Capture the cell that displays the provided text and extract its [x, y] central coordinate. 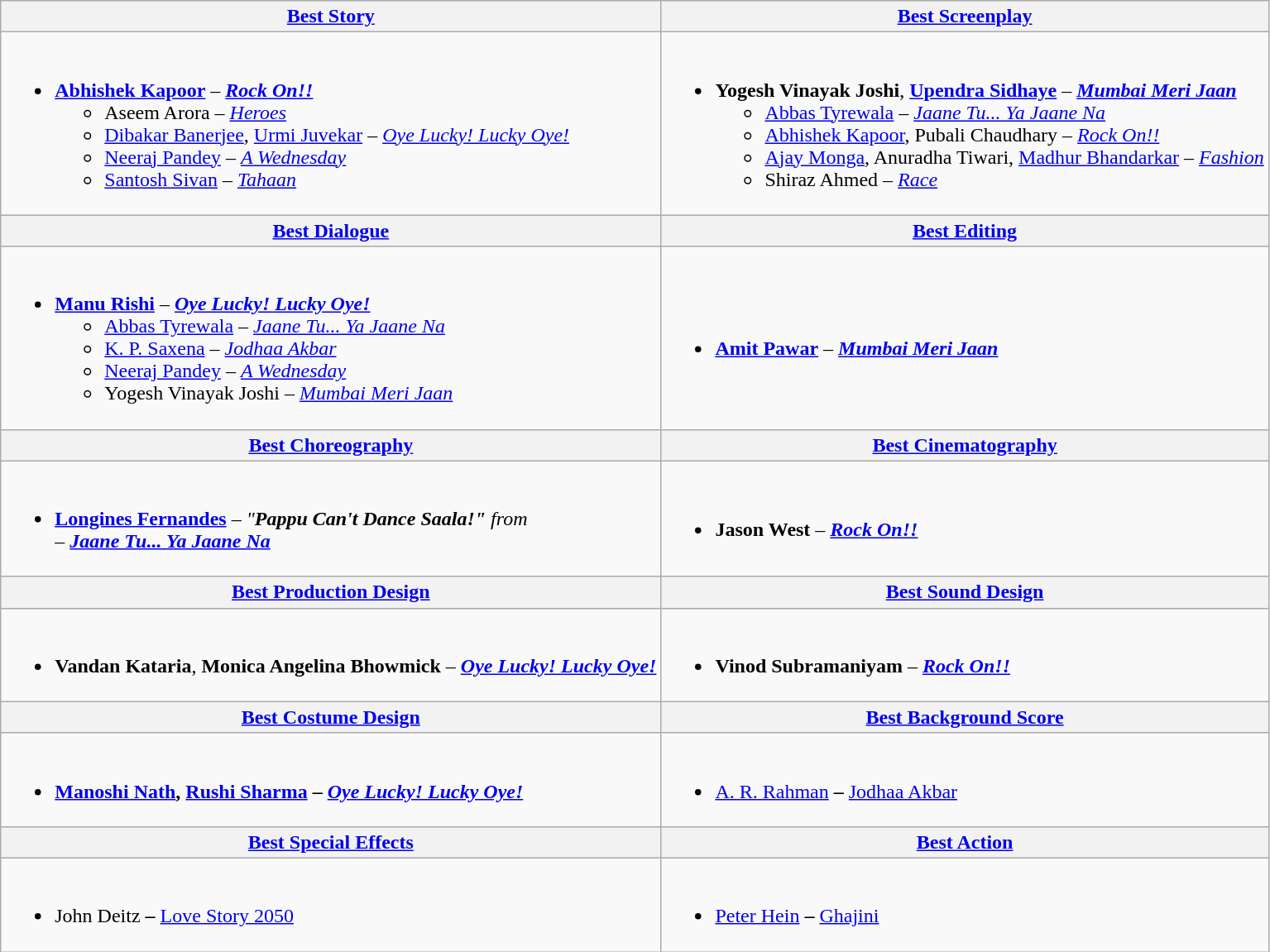
Vinod Subramaniyam – Rock On!! [965, 655]
Manoshi Nath, Rushi Sharma – Oye Lucky! Lucky Oye! [331, 779]
Peter Hein – Ghajini [965, 905]
A. R. Rahman – Jodhaa Akbar [965, 779]
Best Story [331, 17]
Amit Pawar – Mumbai Meri Jaan [965, 337]
Jason West – Rock On!! [965, 519]
Best Action [965, 842]
Best Editing [965, 231]
John Deitz – Love Story 2050 [331, 905]
Best Choreography [331, 445]
Longines Fernandes – "Pappu Can't Dance Saala!" from – Jaane Tu... Ya Jaane Na [331, 519]
Best Special Effects [331, 842]
Vandan Kataria, Monica Angelina Bhowmick – Oye Lucky! Lucky Oye! [331, 655]
Best Production Design [331, 592]
Best Screenplay [965, 17]
Best Costume Design [331, 717]
Best Background Score [965, 717]
Best Cinematography [965, 445]
Best Dialogue [331, 231]
Best Sound Design [965, 592]
